Determine the (x, y) coordinate at the center of the cell enclosing the given text.  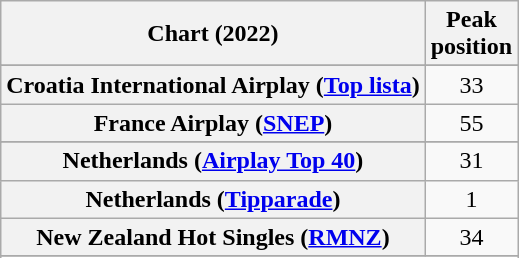
33 (471, 85)
Netherlands (Airplay Top 40) (213, 161)
Chart (2022) (213, 34)
Croatia International Airplay (Top lista) (213, 85)
Netherlands (Tipparade) (213, 199)
34 (471, 237)
55 (471, 123)
Peakposition (471, 34)
New Zealand Hot Singles (RMNZ) (213, 237)
France Airplay (SNEP) (213, 123)
1 (471, 199)
31 (471, 161)
